Capture the cell that displays the provided text and extract its (x, y) central coordinate. 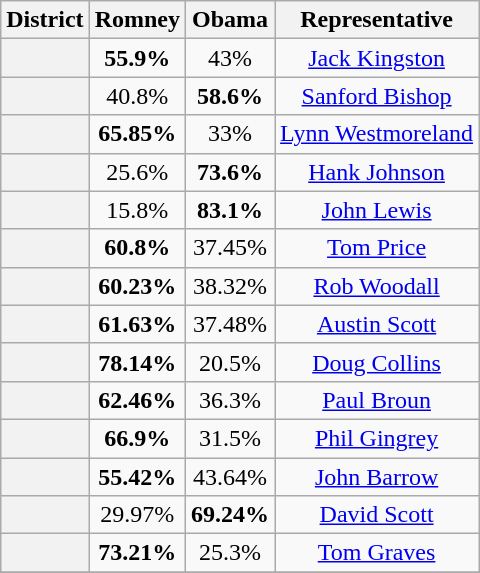
73.21% (137, 553)
29.97% (137, 515)
Austin Scott (377, 324)
36.3% (230, 400)
55.9% (137, 58)
83.1% (230, 210)
Romney (137, 20)
Obama (230, 20)
John Barrow (377, 477)
40.8% (137, 96)
78.14% (137, 362)
37.48% (230, 324)
65.85% (137, 134)
73.6% (230, 172)
61.63% (137, 324)
37.45% (230, 248)
Doug Collins (377, 362)
66.9% (137, 438)
58.6% (230, 96)
Jack Kingston (377, 58)
25.3% (230, 553)
Rob Woodall (377, 286)
Tom Price (377, 248)
43.64% (230, 477)
Sanford Bishop (377, 96)
60.23% (137, 286)
43% (230, 58)
John Lewis (377, 210)
Hank Johnson (377, 172)
20.5% (230, 362)
Lynn Westmoreland (377, 134)
25.6% (137, 172)
Tom Graves (377, 553)
38.32% (230, 286)
Representative (377, 20)
15.8% (137, 210)
55.42% (137, 477)
31.5% (230, 438)
Paul Broun (377, 400)
60.8% (137, 248)
David Scott (377, 515)
Phil Gingrey (377, 438)
69.24% (230, 515)
District (45, 20)
33% (230, 134)
62.46% (137, 400)
